Scan for the cell matching the given text and deliver its (x, y) coordinate at center. 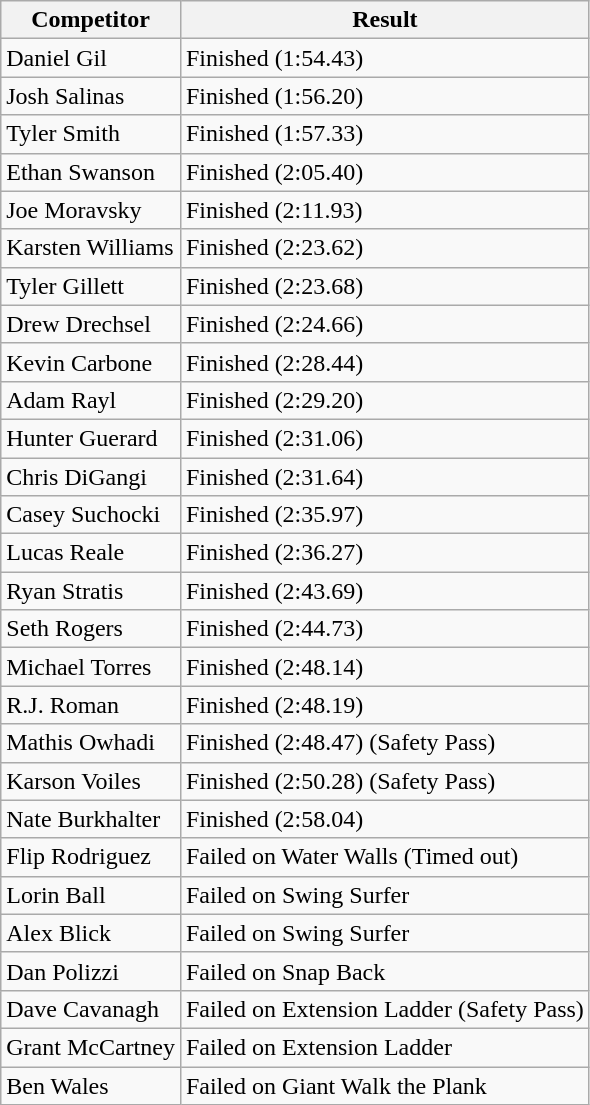
Casey Suchocki (91, 515)
Finished (2:48.47) (Safety Pass) (384, 743)
Failed on Water Walls (Timed out) (384, 857)
Finished (1:57.33) (384, 134)
Finished (2:31.64) (384, 477)
Finished (2:48.19) (384, 705)
Chris DiGangi (91, 477)
Finished (2:23.68) (384, 286)
Adam Rayl (91, 400)
Failed on Snap Back (384, 971)
Dave Cavanagh (91, 1009)
Finished (1:54.43) (384, 58)
Tyler Smith (91, 134)
Failed on Extension Ladder (Safety Pass) (384, 1009)
Daniel Gil (91, 58)
R.J. Roman (91, 705)
Ben Wales (91, 1085)
Michael Torres (91, 667)
Finished (2:35.97) (384, 515)
Finished (2:36.27) (384, 553)
Ryan Stratis (91, 591)
Finished (1:56.20) (384, 96)
Finished (2:43.69) (384, 591)
Grant McCartney (91, 1047)
Failed on Giant Walk the Plank (384, 1085)
Joe Moravsky (91, 210)
Flip Rodriguez (91, 857)
Seth Rogers (91, 629)
Hunter Guerard (91, 438)
Dan Polizzi (91, 971)
Lucas Reale (91, 553)
Nate Burkhalter (91, 819)
Competitor (91, 20)
Finished (2:24.66) (384, 324)
Failed on Extension Ladder (384, 1047)
Finished (2:31.06) (384, 438)
Alex Blick (91, 933)
Karson Voiles (91, 781)
Finished (2:44.73) (384, 629)
Finished (2:29.20) (384, 400)
Finished (2:50.28) (Safety Pass) (384, 781)
Result (384, 20)
Mathis Owhadi (91, 743)
Karsten Williams (91, 248)
Finished (2:58.04) (384, 819)
Finished (2:05.40) (384, 172)
Finished (2:11.93) (384, 210)
Drew Drechsel (91, 324)
Finished (2:23.62) (384, 248)
Josh Salinas (91, 96)
Ethan Swanson (91, 172)
Tyler Gillett (91, 286)
Lorin Ball (91, 895)
Finished (2:28.44) (384, 362)
Finished (2:48.14) (384, 667)
Kevin Carbone (91, 362)
